Return the (X, Y) coordinate for the center point of the cell that contains the specified text.  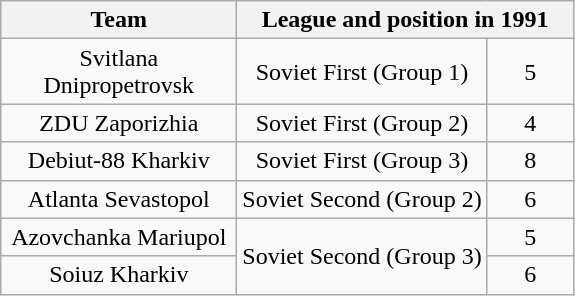
Debiut-88 Kharkiv (119, 161)
Soviet Second (Group 2) (362, 199)
Soiuz Kharkiv (119, 275)
Soviet First (Group 1) (362, 72)
ZDU Zaporizhia (119, 123)
Soviet First (Group 2) (362, 123)
Azovchanka Mariupol (119, 237)
Atlanta Sevastopol (119, 199)
Svitlana Dnipropetrovsk (119, 72)
Soviet Second (Group 3) (362, 256)
Soviet First (Group 3) (362, 161)
Team (119, 20)
4 (530, 123)
League and position in 1991 (405, 20)
8 (530, 161)
